Capture the cell that displays the provided text and extract its (X, Y) central coordinate. 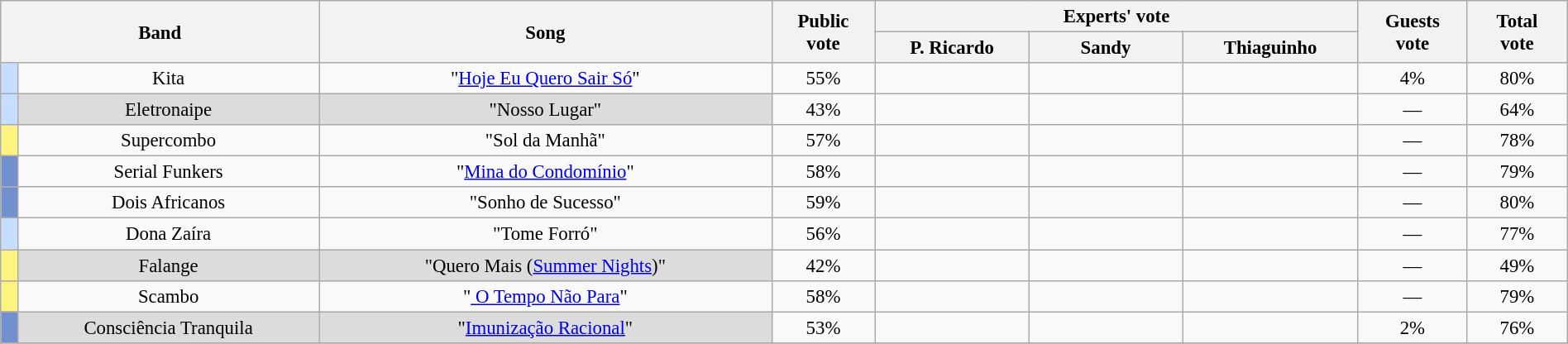
57% (824, 141)
49% (1518, 265)
Band (160, 31)
53% (824, 327)
Sandy (1106, 48)
4% (1413, 79)
Guestsvote (1413, 31)
64% (1518, 110)
43% (824, 110)
"Imunização Racional" (546, 327)
Kita (169, 79)
76% (1518, 327)
Thiaguinho (1270, 48)
"Nosso Lugar" (546, 110)
" O Tempo Não Para" (546, 296)
55% (824, 79)
Eletronaipe (169, 110)
Supercombo (169, 141)
"Tome Forró" (546, 234)
P. Ricardo (952, 48)
Dois Africanos (169, 203)
59% (824, 203)
Consciência Tranquila (169, 327)
77% (1518, 234)
Serial Funkers (169, 172)
Totalvote (1518, 31)
2% (1413, 327)
"Hoje Eu Quero Sair Só" (546, 79)
Falange (169, 265)
"Quero Mais (Summer Nights)" (546, 265)
Scambo (169, 296)
Experts' vote (1116, 17)
Dona Zaíra (169, 234)
56% (824, 234)
Song (546, 31)
"Sol da Manhã" (546, 141)
"Sonho de Sucesso" (546, 203)
78% (1518, 141)
"Mina do Condomínio" (546, 172)
42% (824, 265)
Publicvote (824, 31)
